For the text-containing cell, return its midpoint in (X, Y) coordinate format. 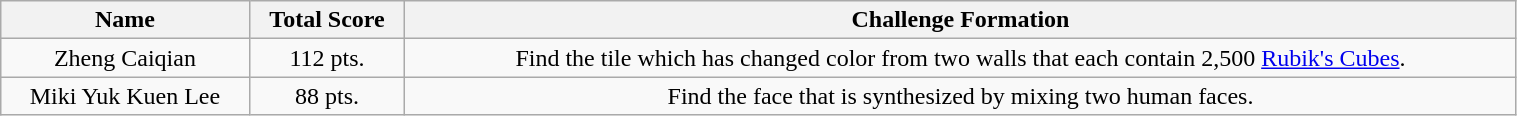
Find the tile which has changed color from two walls that each contain 2,500 Rubik's Cubes. (960, 58)
88 pts. (327, 96)
Zheng Caiqian (125, 58)
Challenge Formation (960, 20)
112 pts. (327, 58)
Miki Yuk Kuen Lee (125, 96)
Total Score (327, 20)
Find the face that is synthesized by mixing two human faces. (960, 96)
Name (125, 20)
